From the cell containing the given text, extract its center point as [x, y] coordinate. 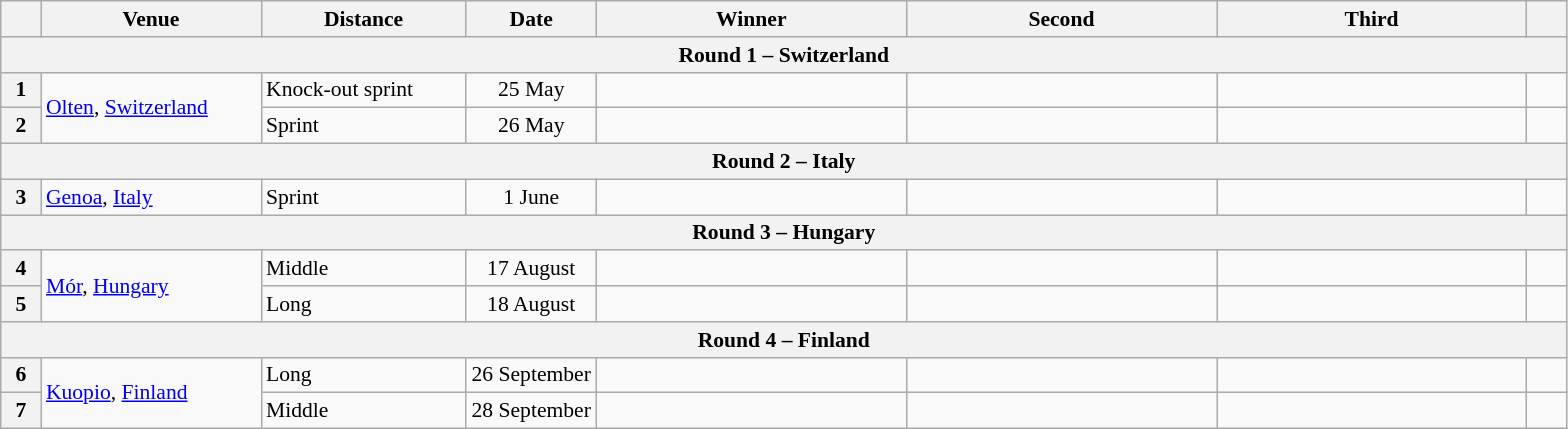
Olten, Switzerland [151, 108]
Date [531, 19]
26 May [531, 126]
Genoa, Italy [151, 197]
1 June [531, 197]
Second [1061, 19]
Winner [751, 19]
Round 1 – Switzerland [784, 55]
Kuopio, Finland [151, 392]
28 September [531, 411]
Third [1371, 19]
1 [21, 90]
Knock-out sprint [364, 90]
Round 4 – Finland [784, 340]
7 [21, 411]
25 May [531, 90]
Venue [151, 19]
Distance [364, 19]
2 [21, 126]
4 [21, 269]
Round 3 – Hungary [784, 233]
26 September [531, 375]
Mór, Hungary [151, 286]
6 [21, 375]
Round 2 – Italy [784, 162]
17 August [531, 269]
3 [21, 197]
5 [21, 304]
18 August [531, 304]
